Locate the cell with the specified text and output its (X, Y) center coordinate. 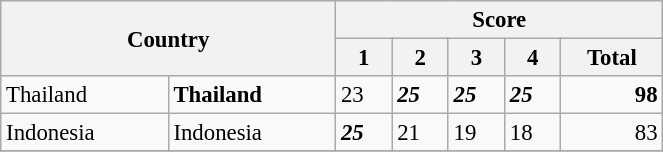
18 (533, 133)
98 (612, 95)
Country (168, 38)
2 (420, 58)
1 (364, 58)
3 (476, 58)
19 (476, 133)
Total (612, 58)
83 (612, 133)
4 (533, 58)
23 (364, 95)
21 (420, 133)
Score (500, 20)
